Output the (x, y) coordinate of the center of the cell containing the given text.  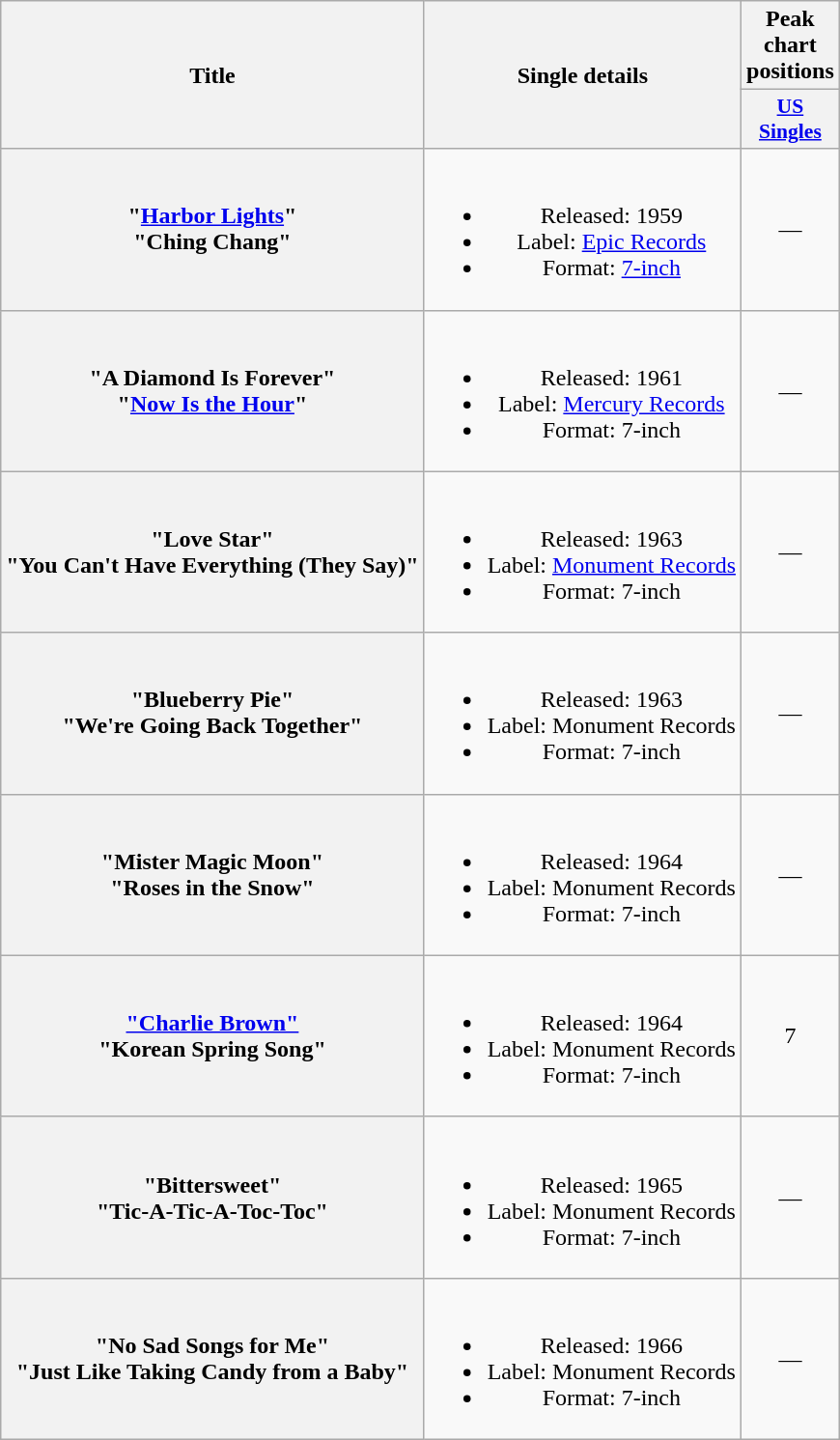
Released: 1965Label: Monument RecordsFormat: 7-inch (582, 1198)
7 (791, 1035)
Peakchartpositions (791, 45)
"Mister Magic Moon""Roses in the Snow" (212, 875)
"Love Star""You Can't Have Everything (They Say)" (212, 552)
Single details (582, 75)
"Blueberry Pie""We're Going Back Together" (212, 713)
Title (212, 75)
US Singles (791, 120)
Released: 1966Label: Monument RecordsFormat: 7-inch (582, 1358)
"Charlie Brown""Korean Spring Song" (212, 1035)
Released: 1961Label: Mercury RecordsFormat: 7-inch (582, 390)
"No Sad Songs for Me""Just Like Taking Candy from a Baby" (212, 1358)
"A Diamond Is Forever""Now Is the Hour" (212, 390)
Released: 1959Label: Epic RecordsFormat: 7-inch (582, 230)
"Harbor Lights""Ching Chang" (212, 230)
"Bittersweet""Tic-A-Tic-A-Toc-Toc" (212, 1198)
